Detect which cell encompasses the target text, then output its (x, y) center coordinate. 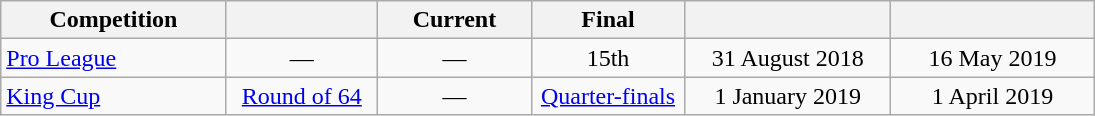
1 April 2019 (993, 96)
King Cup (114, 96)
1 January 2019 (788, 96)
31 August 2018 (788, 58)
15th (608, 58)
Quarter-finals (608, 96)
16 May 2019 (993, 58)
Current (455, 20)
Pro League (114, 58)
Competition (114, 20)
Round of 64 (302, 96)
Final (608, 20)
